Locate the cell with the specified text and output its [X, Y] center coordinate. 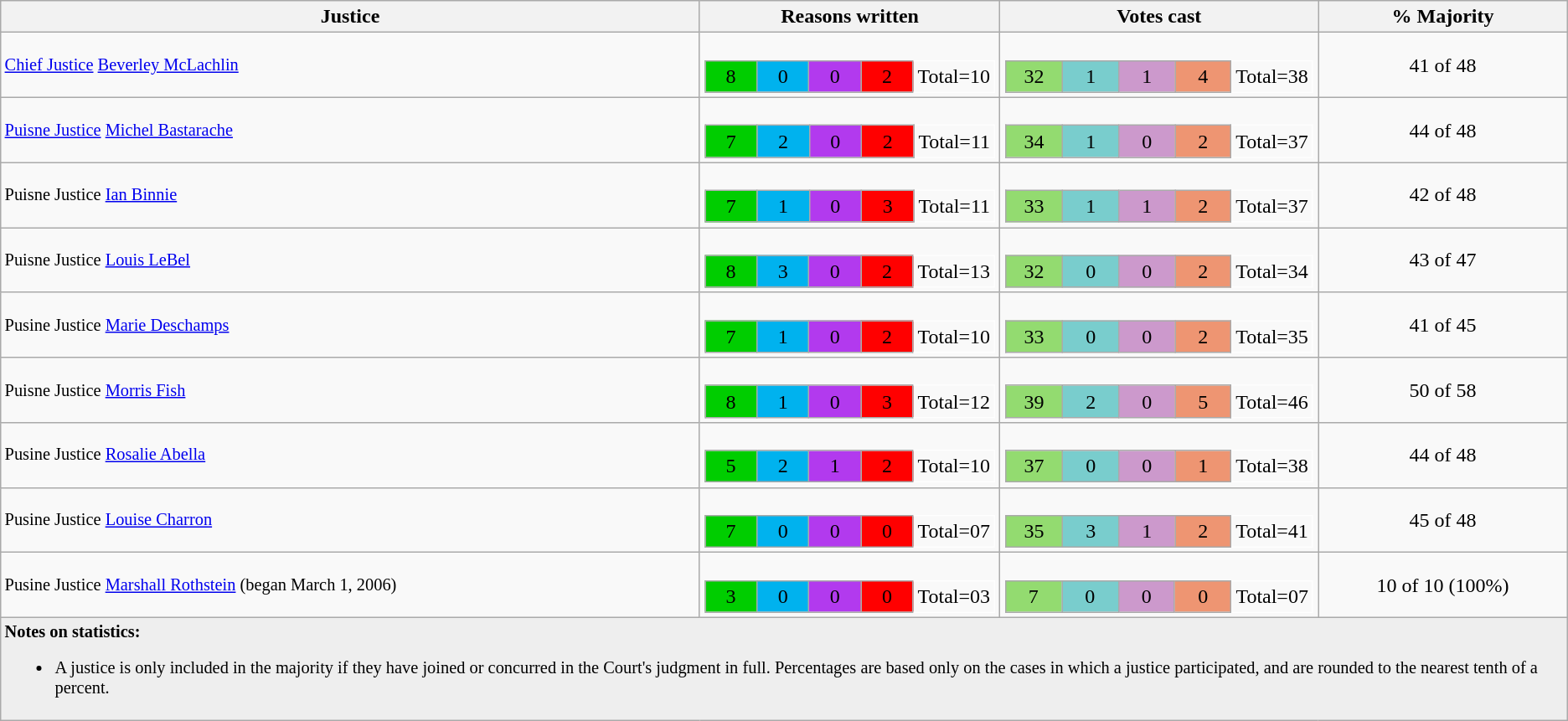
Total=13 [954, 271]
Total=41 [1272, 531]
7 2 0 2 Total=11 [849, 130]
% Majority [1443, 17]
35 [1034, 531]
Puisne Justice Morris Fish [350, 390]
34 [1034, 142]
42 of 48 [1443, 195]
32 0 0 2 Total=34 [1159, 260]
Pusine Justice Marshall Rothstein (began March 1, 2006) [350, 585]
8 3 0 2 Total=13 [849, 260]
Total=12 [954, 401]
41 of 45 [1443, 325]
Puisne Justice Louis LeBel [350, 260]
8 1 0 3 Total=12 [849, 390]
39 2 0 5 Total=46 [1159, 390]
Puisne Justice Ian Binnie [350, 195]
Pusine Justice Marie Deschamps [350, 325]
34 1 0 2 Total=37 [1159, 130]
Pusine Justice Louise Charron [350, 520]
37 0 0 1 Total=38 [1159, 456]
10 of 10 (100%) [1443, 585]
Votes cast [1159, 17]
43 of 47 [1443, 260]
Total=46 [1272, 401]
50 of 58 [1443, 390]
Total=03 [954, 596]
37 [1034, 466]
Reasons written [849, 17]
Total=35 [1272, 337]
4 [1203, 76]
3 0 0 0 Total=03 [849, 585]
45 of 48 [1443, 520]
35 3 1 2 Total=41 [1159, 520]
41 of 48 [1443, 65]
7 1 0 2 Total=10 [849, 325]
8 0 0 2 Total=10 [849, 65]
32 1 1 4 Total=38 [1159, 65]
33 1 1 2 Total=37 [1159, 195]
39 [1034, 401]
Puisne Justice Michel Bastarache [350, 130]
Total=34 [1272, 271]
Chief Justice Beverley McLachlin [350, 65]
7 1 0 3 Total=11 [849, 195]
Pusine Justice Rosalie Abella [350, 456]
33 0 0 2 Total=35 [1159, 325]
Justice [350, 17]
5 2 1 2 Total=10 [849, 456]
